Determine the (x, y) coordinate at the center of the cell enclosing the given text.  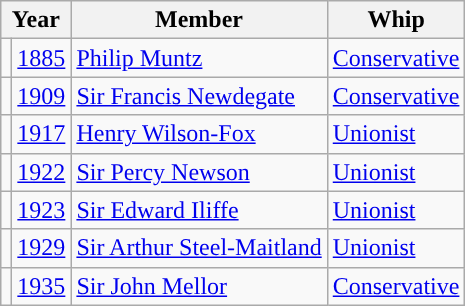
1929 (42, 248)
Whip (396, 20)
Sir Arthur Steel-Maitland (199, 248)
Henry Wilson-Fox (199, 134)
1923 (42, 210)
Sir Percy Newson (199, 172)
1935 (42, 286)
1922 (42, 172)
1917 (42, 134)
Sir Edward Iliffe (199, 210)
1909 (42, 96)
1885 (42, 58)
Member (199, 20)
Year (36, 20)
Philip Muntz (199, 58)
Sir John Mellor (199, 286)
Sir Francis Newdegate (199, 96)
